Determine the [x, y] coordinate at the center of the cell enclosing the given text.  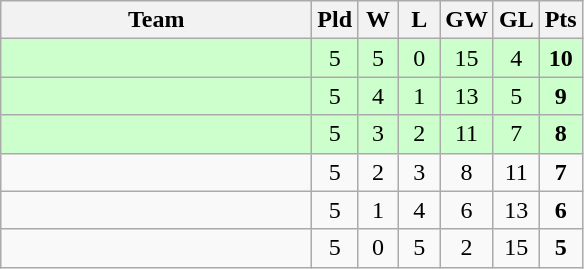
10 [560, 58]
L [420, 20]
Team [156, 20]
Pts [560, 20]
W [378, 20]
GW [467, 20]
GL [516, 20]
Pld [335, 20]
9 [560, 96]
